Pinpoint the cell where the given text exists, returning its [x, y] midpoint coordinate. 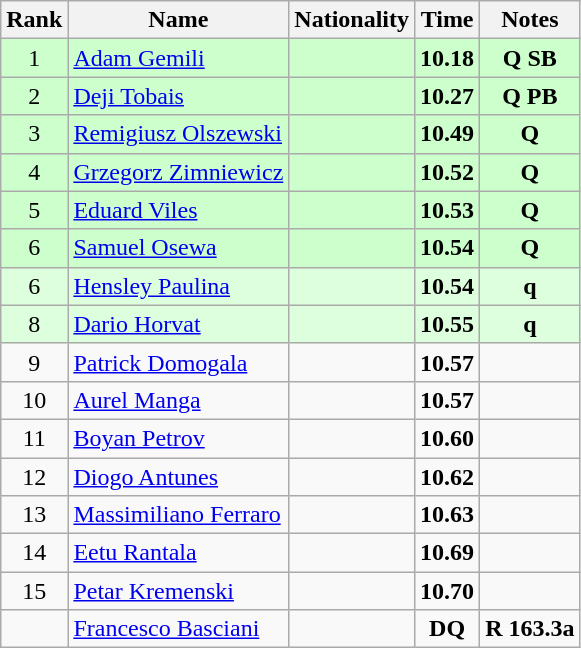
DQ [448, 629]
Dario Horvat [178, 324]
Rank [34, 20]
10.49 [448, 134]
13 [34, 515]
12 [34, 477]
10.55 [448, 324]
Aurel Manga [178, 400]
9 [34, 362]
Name [178, 20]
Q PB [530, 96]
Remigiusz Olszewski [178, 134]
Adam Gemili [178, 58]
Eduard Viles [178, 210]
10.60 [448, 438]
10.69 [448, 553]
14 [34, 553]
3 [34, 134]
10 [34, 400]
Notes [530, 20]
Diogo Antunes [178, 477]
10.27 [448, 96]
R 163.3a [530, 629]
10.62 [448, 477]
Francesco Basciani [178, 629]
15 [34, 591]
11 [34, 438]
10.18 [448, 58]
Time [448, 20]
10.70 [448, 591]
Hensley Paulina [178, 286]
10.53 [448, 210]
5 [34, 210]
Grzegorz Zimniewicz [178, 172]
2 [34, 96]
Q SB [530, 58]
8 [34, 324]
10.63 [448, 515]
10.52 [448, 172]
Petar Kremenski [178, 591]
Nationality [352, 20]
4 [34, 172]
Eetu Rantala [178, 553]
1 [34, 58]
Boyan Petrov [178, 438]
Deji Tobais [178, 96]
Massimiliano Ferraro [178, 515]
Samuel Osewa [178, 248]
Patrick Domogala [178, 362]
